Provide the [x, y] coordinate of the cell's center where the given text is located.  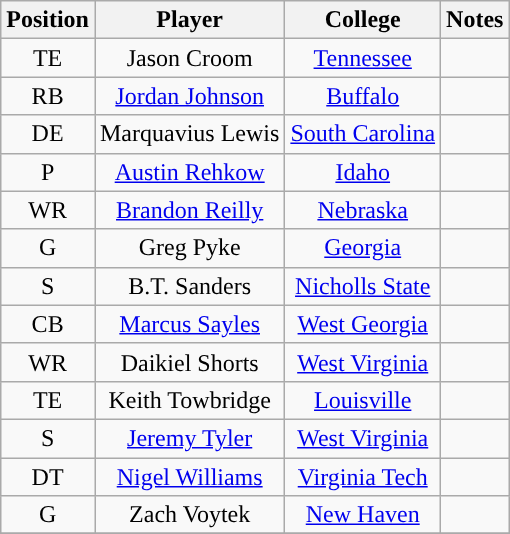
Zach Voytek [189, 515]
College [363, 20]
Buffalo [363, 96]
Position [48, 20]
Louisville [363, 400]
South Carolina [363, 134]
DE [48, 134]
Austin Rehkow [189, 172]
Jason Croom [189, 58]
DT [48, 477]
Notes [475, 20]
Tennessee [363, 58]
RB [48, 96]
Nicholls State [363, 286]
Virginia Tech [363, 477]
B.T. Sanders [189, 286]
Marcus Sayles [189, 324]
Idaho [363, 172]
Jordan Johnson [189, 96]
Marquavius Lewis [189, 134]
P [48, 172]
Nebraska [363, 210]
Greg Pyke [189, 248]
Jeremy Tyler [189, 438]
Player [189, 20]
West Georgia [363, 324]
Georgia [363, 248]
Brandon Reilly [189, 210]
Nigel Williams [189, 477]
CB [48, 324]
New Haven [363, 515]
Keith Towbridge [189, 400]
Daikiel Shorts [189, 362]
